Scan for the cell matching the given text and deliver its (X, Y) coordinate at center. 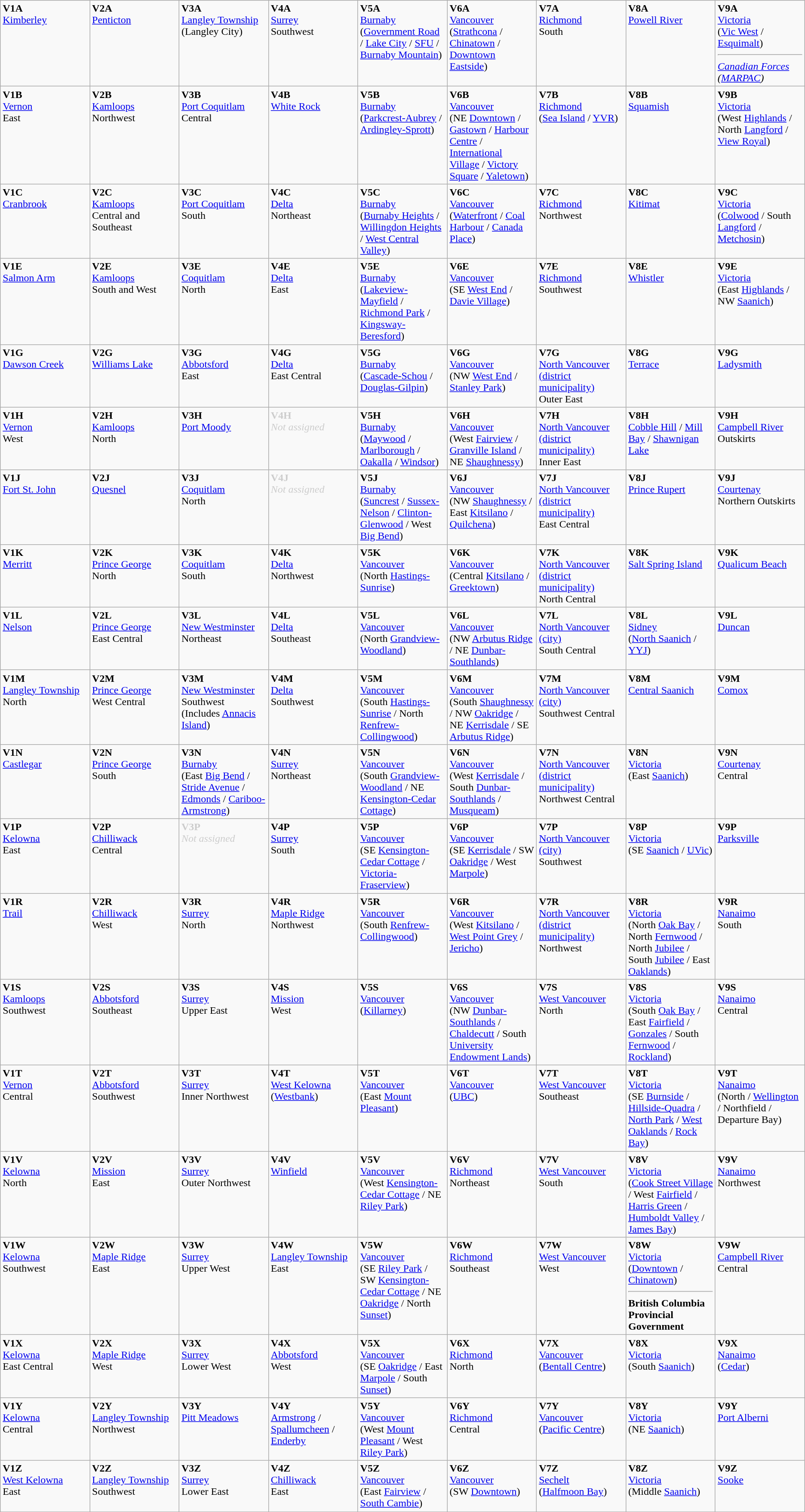
V9SNanaimoCentral (760, 1022)
V6YRichmondCentral (492, 1429)
V7TWest VancouverSoutheast (581, 1108)
V3YPitt Meadows (224, 1429)
V9YPort Alberni (760, 1429)
V8PVictoria(SE Saanich / UVic) (670, 856)
V1XKelownaEast Central (45, 1366)
V2SAbbotsfordSoutheast (135, 1022)
V6XRichmondNorth (492, 1366)
V9TNanaimo(North / Wellington / Northfield / Departure Bay) (760, 1108)
V7ARichmondSouth (581, 43)
V8APowell River (670, 43)
V2KPrince GeorgeNorth (135, 576)
V7NNorth Vancouver (district municipality)Northwest Central (581, 782)
V1NCastlegar (45, 782)
V3CPort CoquitlamSouth (224, 221)
V5YVancouver(West Mount Pleasant / West Riley Park) (402, 1429)
V2TAbbotsfordSouthwest (135, 1108)
V6JVancouver(NW Shaughnessy / East Kitsilano / Quilchena) (492, 507)
V7YVancouver(Pacific Centre) (581, 1429)
V3SSurreyUpper East (224, 1022)
V5LVancouver(North Grandview-Woodland) (402, 638)
V8XVictoria(South Saanich) (670, 1366)
V5ABurnaby(Government Road / Lake City / SFU / Burnaby Mountain) (402, 43)
V3HPort Moody (224, 439)
V2HKamloopsNorth (135, 439)
V2MPrince GeorgeWest Central (135, 707)
V5SVancouver(Killarney) (402, 1022)
V1RTrail (45, 936)
V1GDawson Creek (45, 376)
V6TVancouver(UBC) (492, 1108)
V9KQualicum Beach (760, 576)
V6SVancouver(NW Dunbar-Southlands / Chaldecutt / South University Endowment Lands) (492, 1022)
V1AKimberley (45, 43)
V3NBurnaby(East Big Bend / Stride Avenue / Edmonds / Cariboo-Armstrong) (224, 782)
V7ZSechelt(Halfmoon Bay) (581, 1486)
V5MVancouver(South Hastings-Sunrise / North Renfrew-Collingwood) (402, 707)
V1BVernonEast (45, 135)
V7BRichmond(Sea Island / YVR) (581, 135)
V6PVancouver(SE Kerrisdale / SW Oakridge / West Marpole) (492, 856)
V8SVictoria(South Oak Bay / East Fairfield / Gonzales / South Fernwood / Rockland) (670, 1022)
V2RChilliwackWest (135, 936)
V5KVancouver(North Hastings-Sunrise) (402, 576)
V7KNorth Vancouver (district municipality)North Central (581, 576)
V6BVancouver(NE Downtown / Gastown / Harbour Centre / International Village / Victory Square / Yaletown) (492, 135)
V6LVancouver(NW Arbutus Ridge / NE Dunbar-Southlands) (492, 638)
V8MCentral Saanich (670, 707)
V4PSurreySouth (313, 856)
V5PVancouver(SE Kensington-Cedar Cottage / Victoria-Fraserview) (402, 856)
V7HNorth Vancouver (district municipality)Inner East (581, 439)
V7WWest VancouverWest (581, 1286)
V9RNanaimoSouth (760, 936)
V3PNot assigned (224, 856)
V8LSidney(North Saanich / YYJ) (670, 638)
V3LNew WestminsterNortheast (224, 638)
V8GTerrace (670, 376)
V6EVancouver(SE West End / Davie Village) (492, 301)
V9GLadysmith (760, 376)
V4KDeltaNorthwest (313, 576)
V1JFort St. John (45, 507)
V8JPrince Rupert (670, 507)
V1WKelownaSouthwest (45, 1286)
V6GVancouver(NW West End / Stanley Park) (492, 376)
V4CDeltaNortheast (313, 221)
V3XSurreyLower West (224, 1366)
V8YVictoria(NE Saanich) (670, 1429)
V1TVernonCentral (45, 1108)
V2NPrince GeorgeSouth (135, 782)
V4HNot assigned (313, 439)
V2GWilliams Lake (135, 376)
V4YArmstrong / Spallumcheen / Enderby (313, 1429)
V4SMissionWest (313, 1022)
V5WVancouver(SE Riley Park / SW Kensington-Cedar Cottage / NE Oakridge / North Sunset) (402, 1286)
V1LNelson (45, 638)
V9NCourtenayCentral (760, 782)
V3JCoquitlamNorth (224, 507)
V6NVancouver(West Kerrisdale / South Dunbar-Southlands / Musqueam) (492, 782)
V7VWest VancouverSouth (581, 1194)
V7XVancouver(Bentall Centre) (581, 1366)
V8NVictoria(East Saanich) (670, 782)
V9BVictoria(West Highlands / North Langford / View Royal) (760, 135)
V5GBurnaby(Cascade-Schou / Douglas-Gilpin) (402, 376)
V4GDeltaEast Central (313, 376)
V1ZWest KelownaEast (45, 1486)
V4RMaple RidgeNorthwest (313, 936)
V2WMaple RidgeEast (135, 1286)
V9ZSooke (760, 1486)
V8HCobble Hill / Mill Bay / Shawnigan Lake (670, 439)
V8CKitimat (670, 221)
V9CVictoria(Colwood / South Langford / Metchosin) (760, 221)
V3BPort CoquitlamCentral (224, 135)
V3RSurreyNorth (224, 936)
V2ZLangley TownshipSouthwest (135, 1486)
V5JBurnaby(Suncrest / Sussex-Nelson / Clinton-Glenwood / West Big Bend) (402, 507)
V9PParksville (760, 856)
V6HVancouver(West Fairview / Granville Island / NE Shaughnessy) (492, 439)
V6WRichmondSoutheast (492, 1286)
V7SWest VancouverNorth (581, 1022)
V3WSurreyUpper West (224, 1286)
V9LDuncan (760, 638)
V3GAbbotsfordEast (224, 376)
V4VWinfield (313, 1194)
V9EVictoria(East Highlands / NW Saanich) (760, 301)
V7LNorth Vancouver (city)South Central (581, 638)
V1CCranbrook (45, 221)
V7JNorth Vancouver (district municipality)East Central (581, 507)
V1HVernonWest (45, 439)
V1MLangley TownshipNorth (45, 707)
V5RVancouver(South Renfrew-Collingwood) (402, 936)
V1PKelownaEast (45, 856)
V9JCourtenayNorthern Outskirts (760, 507)
V8EWhistler (670, 301)
V2YLangley TownshipNorthwest (135, 1429)
V1SKamloopsSouthwest (45, 1022)
V3MNew WestminsterSouthwest(Includes Annacis Island) (224, 707)
V1YKelownaCentral (45, 1429)
V7PNorth Vancouver (city)Southwest (581, 856)
V9WCampbell RiverCentral (760, 1286)
V5CBurnaby(Burnaby Heights / Willingdon Heights / West Central Valley) (402, 221)
V5ZVancouver(East Fairview / South Cambie) (402, 1486)
V5HBurnaby(Maywood / Marlborough / Oakalla / Windsor) (402, 439)
V9MComox (760, 707)
V3ECoquitlamNorth (224, 301)
V1VKelownaNorth (45, 1194)
V8ZVictoria(Middle Saanich) (670, 1486)
V5BBurnaby(Parkcrest-Aubrey / Ardingley-Sprott) (402, 135)
V9HCampbell RiverOutskirts (760, 439)
V2LPrince GeorgeEast Central (135, 638)
V3ZSurreyLower East (224, 1486)
V7ERichmondSouthwest (581, 301)
V4LDeltaSoutheast (313, 638)
V4MDeltaSouthwest (313, 707)
V4TWest Kelowna(Westbank) (313, 1108)
V8WVictoria(Downtown / Chinatown)British Columbia Provincial Government (670, 1286)
V9XNanaimo(Cedar) (760, 1366)
V3VSurreyOuter Northwest (224, 1194)
V7MNorth Vancouver (city)Southwest Central (581, 707)
V1KMerritt (45, 576)
V4JNot assigned (313, 507)
V4NSurreyNortheast (313, 782)
V6ZVancouver(SW Downtown) (492, 1486)
V5NVancouver(South Grandview-Woodland / NE Kensington-Cedar Cottage) (402, 782)
V9VNanaimoNorthwest (760, 1194)
V6KVancouver(Central Kitsilano / Greektown) (492, 576)
V2VMissionEast (135, 1194)
V1ESalmon Arm (45, 301)
V5TVancouver(East Mount Pleasant) (402, 1108)
V6MVancouver(South Shaughnessy / NW Oakridge / NE Kerrisdale / SE Arbutus Ridge) (492, 707)
V2EKamloopsSouth and West (135, 301)
V2BKamloopsNorthwest (135, 135)
V6VRichmondNortheast (492, 1194)
V3KCoquitlamSouth (224, 576)
V8RVictoria(North Oak Bay / North Fernwood / North Jubilee / South Jubilee / East Oaklands) (670, 936)
V3TSurreyInner Northwest (224, 1108)
V2CKamloopsCentral and Southeast (135, 221)
V7GNorth Vancouver (district municipality)Outer East (581, 376)
V8BSquamish (670, 135)
V4ASurreySouthwest (313, 43)
V5EBurnaby(Lakeview-Mayfield / Richmond Park / Kingsway-Beresford) (402, 301)
V8KSalt Spring Island (670, 576)
V4WLangley TownshipEast (313, 1286)
V2XMaple RidgeWest (135, 1366)
V2PChilliwackCentral (135, 856)
V7RNorth Vancouver (district municipality)Northwest (581, 936)
V9AVictoria(Vic West / Esquimalt)Canadian Forces(MARPAC) (760, 43)
V4XAbbotsfordWest (313, 1366)
V6CVancouver(Waterfront / Coal Harbour / Canada Place) (492, 221)
V5VVancouver(West Kensington-Cedar Cottage / NE Riley Park) (402, 1194)
V2APenticton (135, 43)
V2JQuesnel (135, 507)
V6RVancouver(West Kitsilano / West Point Grey / Jericho) (492, 936)
V7CRichmondNorthwest (581, 221)
V8VVictoria(Cook Street Village / West Fairfield / Harris Green / Humboldt Valley / James Bay) (670, 1194)
V5XVancouver(SE Oakridge / East Marpole / South Sunset) (402, 1366)
V4ZChilliwackEast (313, 1486)
V8TVictoria(SE Burnside / Hillside-Quadra / North Park / West Oaklands / Rock Bay) (670, 1108)
V4EDeltaEast (313, 301)
V6AVancouver(Strathcona / Chinatown / Downtown Eastside) (492, 43)
V4BWhite Rock (313, 135)
V3ALangley Township(Langley City) (224, 43)
